Provide the (x, y) coordinate of the cell's center where the given text is located.  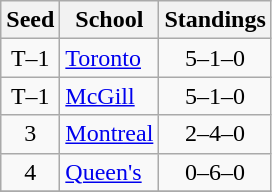
McGill (110, 96)
Queen's (110, 172)
Seed (30, 20)
Montreal (110, 134)
2–4–0 (215, 134)
4 (30, 172)
0–6–0 (215, 172)
School (110, 20)
3 (30, 134)
Toronto (110, 58)
Standings (215, 20)
